Search for the cell housing the specified text and yield its [X, Y] center coordinate. 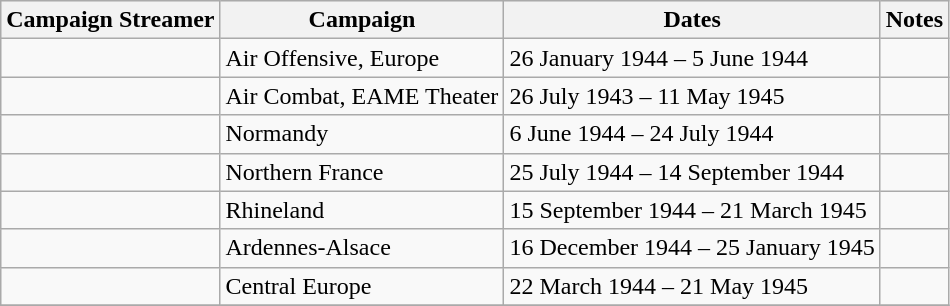
Air Combat, EAME Theater [362, 96]
26 July 1943 – 11 May 1945 [692, 96]
26 January 1944 – 5 June 1944 [692, 58]
Campaign [362, 20]
Central Europe [362, 286]
Normandy [362, 134]
22 March 1944 – 21 May 1945 [692, 286]
Notes [914, 20]
25 July 1944 – 14 September 1944 [692, 172]
6 June 1944 – 24 July 1944 [692, 134]
Ardennes-Alsace [362, 248]
Air Offensive, Europe [362, 58]
Rhineland [362, 210]
Dates [692, 20]
16 December 1944 – 25 January 1945 [692, 248]
Campaign Streamer [110, 20]
Northern France [362, 172]
15 September 1944 – 21 March 1945 [692, 210]
